Extract the (x, y) coordinate from the center of the cell holding the provided text.  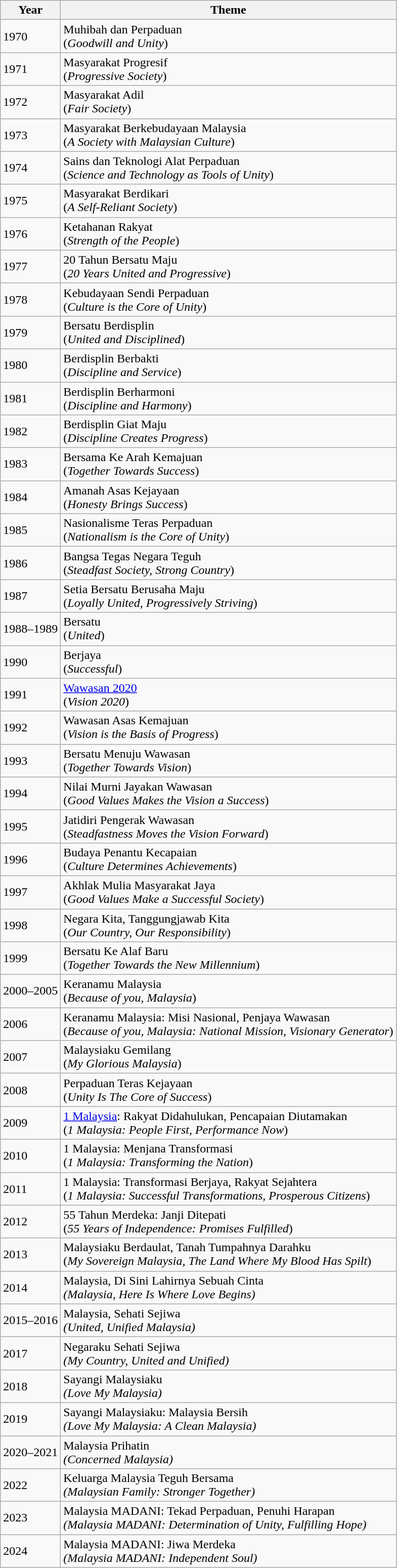
2007 (30, 1057)
Bangsa Tegas Negara Teguh (Steadfast Society, Strong Country) (229, 563)
2018 (30, 1386)
Keluarga Malaysia Teguh Bersama(Malaysian Family: Stronger Together) (229, 1485)
2009 (30, 1123)
Jatidiri Pengerak Wawasan (Steadfastness Moves the Vision Forward) (229, 826)
1986 (30, 563)
Berjaya (Successful) (229, 662)
Ketahanan Rakyat (Strength of the People) (229, 234)
Bersatu Menuju Wawasan (Together Towards Vision) (229, 760)
Malaysiaku Berdaulat, Tanah Tumpahnya Darahku (My Sovereign Malaysia, The Land Where My Blood Has Spilt) (229, 1254)
1974 (30, 168)
1996 (30, 859)
Wawasan 2020(Vision 2020) (229, 694)
1984 (30, 497)
1975 (30, 200)
Masyarakat Berkebudayaan Malaysia (A Society with Malaysian Culture) (229, 135)
Wawasan Asas Kemajuan (Vision is the Basis of Progress) (229, 728)
2014 (30, 1288)
1997 (30, 892)
Year (30, 10)
20 Tahun Bersatu Maju (20 Years United and Progressive) (229, 266)
1992 (30, 728)
1995 (30, 826)
Masyarakat Berdikari (A Self-Reliant Society) (229, 200)
2013 (30, 1254)
1983 (30, 465)
1976 (30, 234)
Malaysia, Di Sini Lahirnya Sebuah Cinta (Malaysia, Here Is Where Love Begins) (229, 1288)
1981 (30, 398)
1 Malaysia: Rakyat Didahulukan, Pencapaian Diutamakan (1 Malaysia: People First, Performance Now) (229, 1123)
1994 (30, 794)
Bersatu Ke Alaf Baru (Together Towards the New Millennium) (229, 959)
Akhlak Mulia Masyarakat Jaya (Good Values Make a Successful Society) (229, 892)
2006 (30, 1024)
1973 (30, 135)
1978 (30, 300)
1971 (30, 69)
1998 (30, 925)
1988–1989 (30, 629)
1 Malaysia: Menjana Transformasi (1 Malaysia: Transforming the Nation) (229, 1156)
1991 (30, 694)
1993 (30, 760)
Theme (229, 10)
Muhibah dan Perpaduan (Goodwill and Unity) (229, 36)
Setia Bersatu Berusaha Maju (Loyally United, Progressively Striving) (229, 596)
1982 (30, 431)
Berdisplin Berharmoni (Discipline and Harmony) (229, 398)
1985 (30, 530)
55 Tahun Merdeka: Janji Ditepati (55 Years of Independence: Promises Fulfilled) (229, 1222)
1972 (30, 102)
1 Malaysia: Transformasi Berjaya, Rakyat Sejahtera (1 Malaysia: Successful Transformations, Prosperous Citizens) (229, 1188)
Nasionalisme Teras Perpaduan (Nationalism is the Core of Unity) (229, 530)
Budaya Penantu Kecapaian (Culture Determines Achievements) (229, 859)
2015–2016 (30, 1320)
1977 (30, 266)
Malaysia MADANI: Tekad Perpaduan, Penuhi Harapan(Malaysia MADANI: Determination of Unity, Fulfilling Hope) (229, 1518)
2010 (30, 1156)
Malaysia, Sehati Sejiwa(United, Unified Malaysia) (229, 1320)
Bersatu (United) (229, 629)
2019 (30, 1419)
Negaraku Sehati Sejiwa(My Country, United and Unified) (229, 1353)
Perpaduan Teras Kejayaan (Unity Is The Core of Success) (229, 1090)
Masyarakat Adil (Fair Society) (229, 102)
Amanah Asas Kejayaan (Honesty Brings Success) (229, 497)
Masyarakat Progresif (Progressive Society) (229, 69)
Malaysia MADANI: Jiwa Merdeka(Malaysia MADANI: Independent Soul) (229, 1551)
Malaysiaku Gemilang (My Glorious Malaysia) (229, 1057)
2011 (30, 1188)
Keranamu Malaysia: Misi Nasional, Penjaya Wawasan (Because of you, Malaysia: National Mission, Visionary Generator) (229, 1024)
Sayangi Malaysiaku(Love My Malaysia) (229, 1386)
1970 (30, 36)
2012 (30, 1222)
2023 (30, 1518)
Bersama Ke Arah Kemajuan (Together Towards Success) (229, 465)
1979 (30, 332)
1990 (30, 662)
Sayangi Malaysiaku: Malaysia Bersih(Love My Malaysia: A Clean Malaysia) (229, 1419)
2008 (30, 1090)
Bersatu Berdisplin (United and Disciplined) (229, 332)
2000–2005 (30, 991)
Sains dan Teknologi Alat Perpaduan (Science and Technology as Tools of Unity) (229, 168)
Berdisplin Berbakti (Discipline and Service) (229, 365)
Berdisplin Giat Maju (Discipline Creates Progress) (229, 431)
Malaysia Prihatin(Concerned Malaysia) (229, 1452)
2020–2021 (30, 1452)
Keranamu Malaysia (Because of you, Malaysia) (229, 991)
Kebudayaan Sendi Perpaduan (Culture is the Core of Unity) (229, 300)
2024 (30, 1551)
Negara Kita, Tanggungjawab Kita (Our Country, Our Responsibility) (229, 925)
2017 (30, 1353)
2022 (30, 1485)
1980 (30, 365)
1999 (30, 959)
1987 (30, 596)
Nilai Murni Jayakan Wawasan (Good Values Makes the Vision a Success) (229, 794)
